Output the (x, y) coordinate of the center of the cell containing the given text.  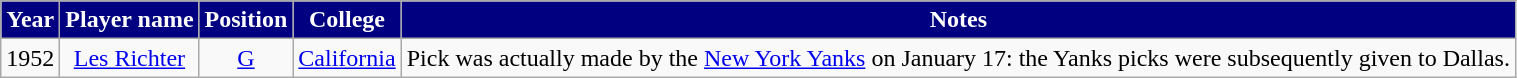
Les Richter (130, 58)
Pick was actually made by the New York Yanks on January 17: the Yanks picks were subsequently given to Dallas. (958, 58)
G (246, 58)
Notes (958, 20)
Player name (130, 20)
California (347, 58)
Position (246, 20)
1952 (30, 58)
Year (30, 20)
College (347, 20)
